Scan for the cell matching the given text and deliver its (X, Y) coordinate at center. 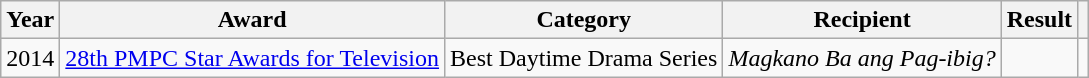
Award (252, 20)
Category (584, 20)
28th PMPC Star Awards for Television (252, 58)
Best Daytime Drama Series (584, 58)
Magkano Ba ang Pag-ibig? (862, 58)
2014 (30, 58)
Result (1039, 20)
Recipient (862, 20)
Year (30, 20)
